Locate the cell with the specified text and output its [X, Y] center coordinate. 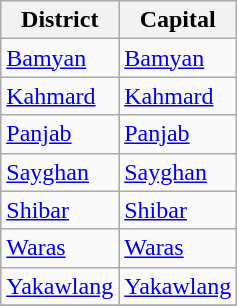
District [60, 20]
Capital [178, 20]
